Capture the cell that displays the provided text and extract its (X, Y) central coordinate. 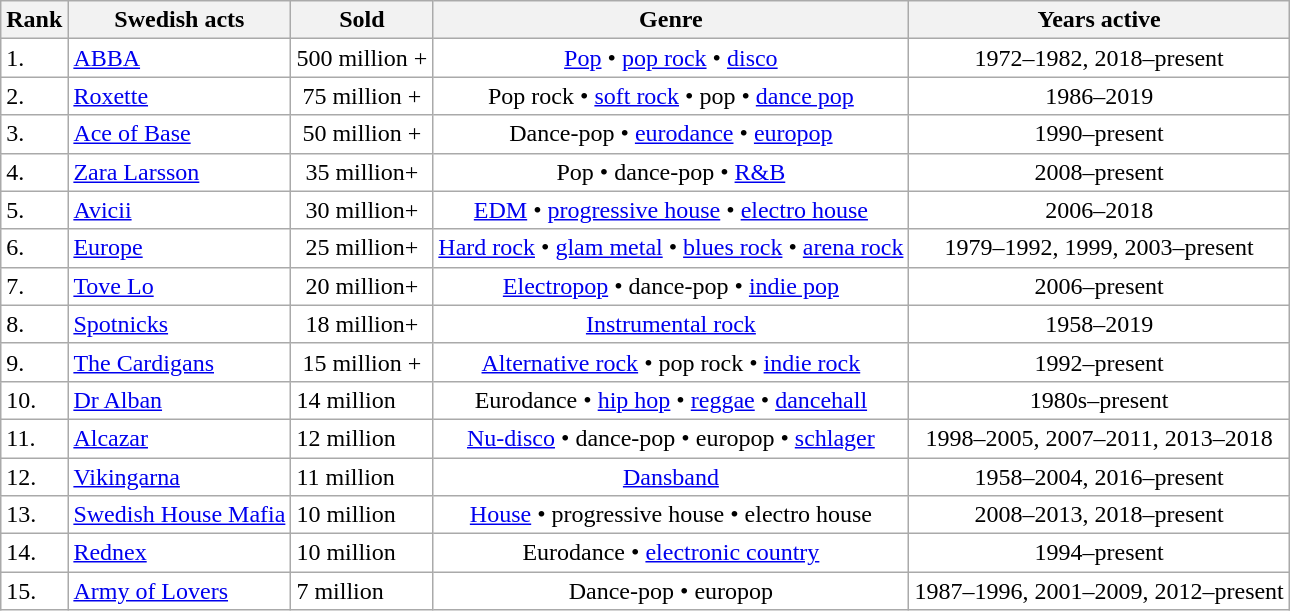
Rank (34, 20)
15 million + (362, 362)
2006–present (1099, 286)
5. (34, 210)
1958–2004, 2016–present (1099, 477)
11. (34, 438)
1992–present (1099, 362)
6. (34, 248)
7. (34, 286)
Pop • pop rock • disco (671, 58)
18 million+ (362, 324)
Genre (671, 20)
Eurodance • hip hop • reggae • dancehall (671, 400)
Alternative rock • pop rock • indie rock (671, 362)
75 million + (362, 96)
1994–present (1099, 553)
14 million (362, 400)
Dansband (671, 477)
Avicii (180, 210)
9. (34, 362)
1980s–present (1099, 400)
20 million+ (362, 286)
Instrumental rock (671, 324)
EDM • progressive house • electro house (671, 210)
Pop rock • soft rock • pop • dance pop (671, 96)
1979–1992, 1999, 2003–present (1099, 248)
8. (34, 324)
Roxette (180, 96)
3. (34, 134)
Pop • dance-pop • R&B (671, 172)
2008–2013, 2018–present (1099, 515)
Dr Alban (180, 400)
2. (34, 96)
1987–1996, 2001–2009, 2012–present (1099, 591)
25 million+ (362, 248)
30 million+ (362, 210)
Spotnicks (180, 324)
Europe (180, 248)
Rednex (180, 553)
1998–2005, 2007–2011, 2013–2018 (1099, 438)
12. (34, 477)
10. (34, 400)
Swedish House Mafia (180, 515)
15. (34, 591)
1990–present (1099, 134)
Army of Lovers (180, 591)
Swedish acts (180, 20)
Eurodance • electronic country (671, 553)
1958–2019 (1099, 324)
4. (34, 172)
Sold (362, 20)
500 million + (362, 58)
The Cardigans (180, 362)
11 million (362, 477)
1986–2019 (1099, 96)
Years active (1099, 20)
1. (34, 58)
7 million (362, 591)
1972–1982, 2018–present (1099, 58)
Nu-disco • dance-pop • europop • schlager (671, 438)
Dance-pop • eurodance • europop (671, 134)
14. (34, 553)
Hard rock • glam metal • blues rock • arena rock (671, 248)
2008–present (1099, 172)
35 million+ (362, 172)
12 million (362, 438)
ABBA (180, 58)
Ace of Base (180, 134)
50 million + (362, 134)
Electropop • dance-pop • indie pop (671, 286)
2006–2018 (1099, 210)
Alcazar (180, 438)
Tove Lo (180, 286)
13. (34, 515)
Dance-pop • europop (671, 591)
House • progressive house • electro house (671, 515)
Zara Larsson (180, 172)
Vikingarna (180, 477)
